Locate the cell with the specified text and output its [X, Y] center coordinate. 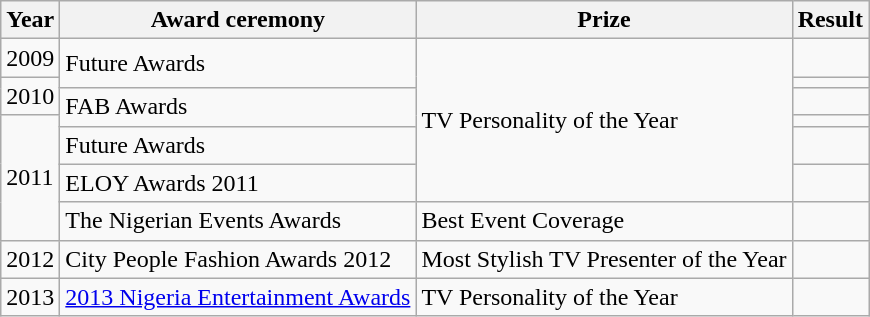
2012 [30, 259]
The Nigerian Events Awards [238, 221]
FAB Awards [238, 107]
Most Stylish TV Presenter of the Year [604, 259]
2010 [30, 96]
Best Event Coverage [604, 221]
Year [30, 20]
ELOY Awards 2011 [238, 183]
2013 [30, 297]
2009 [30, 58]
2013 Nigeria Entertainment Awards [238, 297]
Prize [604, 20]
2011 [30, 178]
Result [830, 20]
City People Fashion Awards 2012 [238, 259]
Award ceremony [238, 20]
